Find where the given text appears and provide that cell's center as [x, y] coordinate. 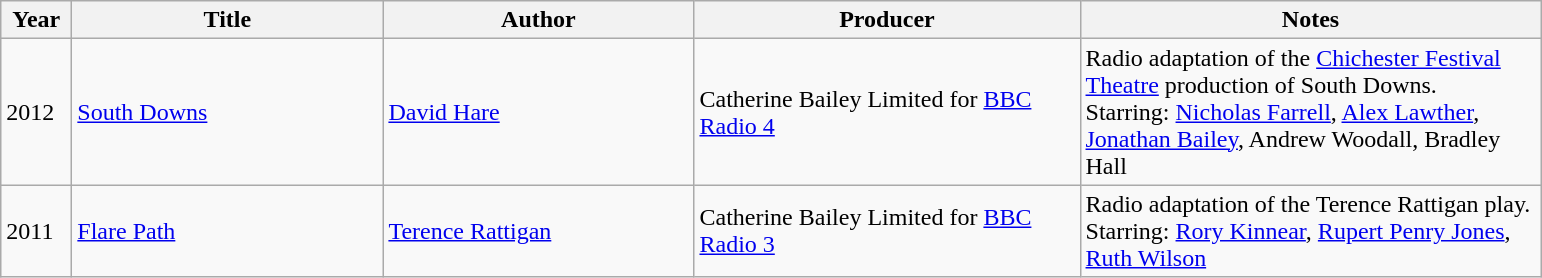
Terence Rattigan [538, 231]
Radio adaptation of the Terence Rattigan play.Starring: Rory Kinnear, Rupert Penry Jones, Ruth Wilson [1310, 231]
David Hare [538, 112]
South Downs [228, 112]
Flare Path [228, 231]
Catherine Bailey Limited for BBC Radio 4 [887, 112]
Title [228, 20]
Producer [887, 20]
Catherine Bailey Limited for BBC Radio 3 [887, 231]
2011 [36, 231]
Notes [1310, 20]
2012 [36, 112]
Author [538, 20]
Year [36, 20]
